Scan for the cell matching the given text and deliver its [X, Y] coordinate at center. 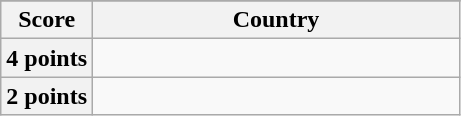
2 points [47, 96]
4 points [47, 58]
Score [47, 20]
Country [276, 20]
